Pinpoint the cell where the given text exists, returning its [X, Y] midpoint coordinate. 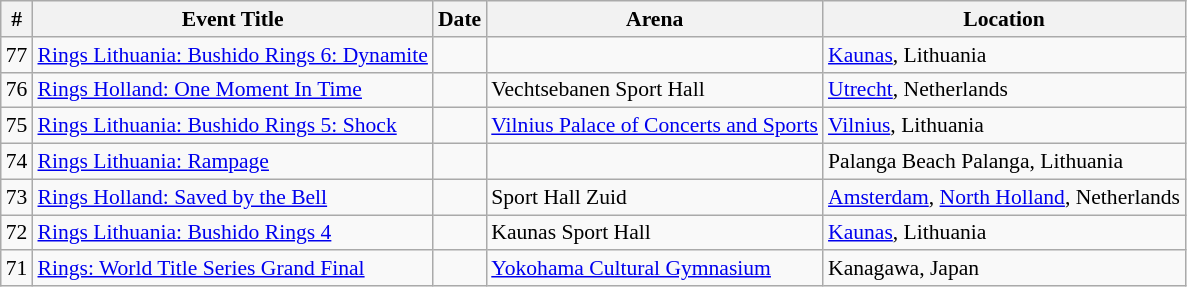
77 [17, 55]
76 [17, 90]
Date [460, 19]
Kanagawa, Japan [1004, 269]
74 [17, 162]
# [17, 19]
Rings Lithuania: Bushido Rings 4 [232, 233]
Utrecht, Netherlands [1004, 90]
71 [17, 269]
Kaunas Sport Hall [654, 233]
Arena [654, 19]
Rings Lithuania: Rampage [232, 162]
Amsterdam, North Holland, Netherlands [1004, 197]
Rings Holland: One Moment In Time [232, 90]
Vechtsebanen Sport Hall [654, 90]
Rings Lithuania: Bushido Rings 6: Dynamite [232, 55]
Location [1004, 19]
Vilnius Palace of Concerts and Sports [654, 126]
Event Title [232, 19]
Rings: World Title Series Grand Final [232, 269]
Vilnius, Lithuania [1004, 126]
Rings Holland: Saved by the Bell [232, 197]
75 [17, 126]
72 [17, 233]
Palanga Beach Palanga, Lithuania [1004, 162]
Sport Hall Zuid [654, 197]
73 [17, 197]
Yokohama Cultural Gymnasium [654, 269]
Rings Lithuania: Bushido Rings 5: Shock [232, 126]
